Capture the cell that displays the provided text and extract its (X, Y) central coordinate. 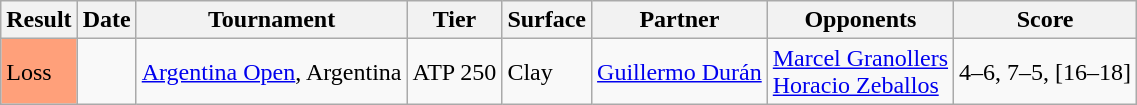
Tournament (272, 20)
Guillermo Durán (680, 72)
Date (106, 20)
Opponents (860, 20)
Result (39, 20)
Surface (547, 20)
Argentina Open, Argentina (272, 72)
4–6, 7–5, [16–18] (1046, 72)
Partner (680, 20)
Loss (39, 72)
Score (1046, 20)
Tier (454, 20)
ATP 250 (454, 72)
Marcel Granollers Horacio Zeballos (860, 72)
Clay (547, 72)
